Locate the cell with the specified text and output its [x, y] center coordinate. 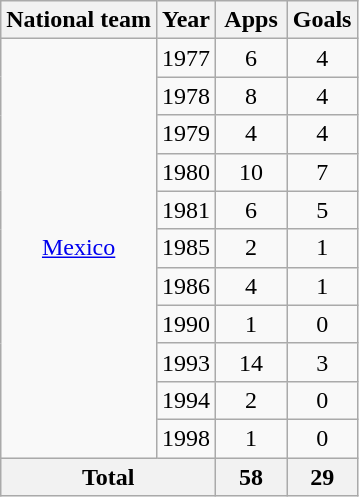
National team [79, 20]
1986 [186, 286]
1981 [186, 210]
8 [252, 96]
1998 [186, 438]
1994 [186, 400]
Goals [322, 20]
10 [252, 172]
1993 [186, 362]
1978 [186, 96]
1985 [186, 248]
29 [322, 477]
Apps [252, 20]
1990 [186, 324]
1980 [186, 172]
Total [108, 477]
1977 [186, 58]
1979 [186, 134]
Year [186, 20]
58 [252, 477]
14 [252, 362]
Mexico [79, 248]
3 [322, 362]
5 [322, 210]
7 [322, 172]
